Determine the [x, y] coordinate at the center of the cell enclosing the given text.  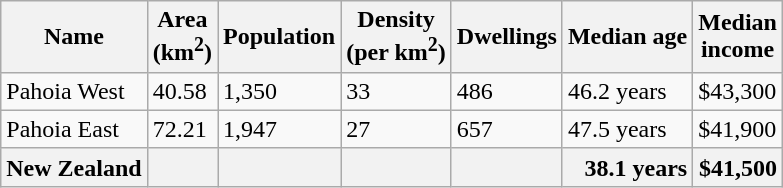
Name [74, 37]
Dwellings [506, 37]
33 [396, 91]
38.1 years [627, 167]
46.2 years [627, 91]
Median age [627, 37]
$41,500 [738, 167]
Area(km2) [182, 37]
47.5 years [627, 129]
27 [396, 129]
Density(per km2) [396, 37]
Pahoia East [74, 129]
40.58 [182, 91]
$41,900 [738, 129]
$43,300 [738, 91]
72.21 [182, 129]
486 [506, 91]
1,947 [280, 129]
Pahoia West [74, 91]
657 [506, 129]
New Zealand [74, 167]
Medianincome [738, 37]
Population [280, 37]
1,350 [280, 91]
